Output the [x, y] coordinate of the center of the cell containing the given text.  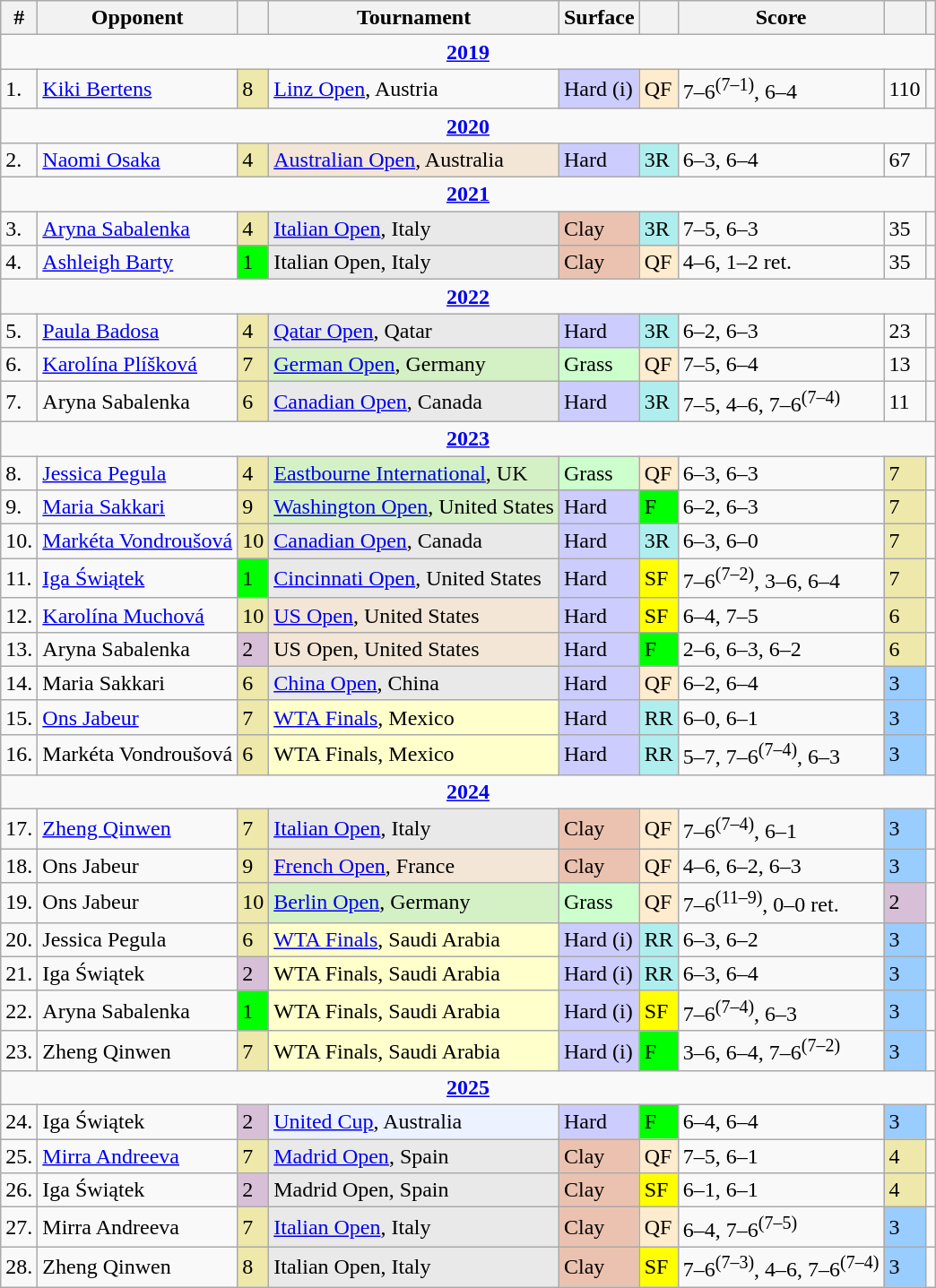
110 [905, 90]
7–5, 6–4 [781, 365]
7–6(7–2), 3–6, 6–4 [781, 579]
Kiki Bertens [138, 90]
Eastbourne International, UK [414, 473]
9. [20, 507]
Australian Open, Australia [414, 160]
4. [20, 263]
2019 [468, 52]
6–0, 6–1 [781, 717]
6–3, 6–3 [781, 473]
French Open, France [414, 866]
14. [20, 683]
7–6(7–1), 6–4 [781, 90]
7–5, 4–6, 7–6(7–4) [781, 402]
Karolína Muchová [138, 615]
6–2, 6–4 [781, 683]
Surface [599, 18]
7–5, 6–1 [781, 1156]
6–4, 7–6(7–5) [781, 1228]
Cincinnati Open, United States [414, 579]
7–6(7–3), 4–6, 7–6(7–4) [781, 1267]
13 [905, 365]
28. [20, 1267]
7–6(7–4), 6–1 [781, 828]
5–7, 7–6(7–4), 6–3 [781, 755]
7. [20, 402]
Opponent [138, 18]
2021 [468, 194]
3. [20, 229]
6–1, 6–1 [781, 1190]
Karolína Plíšková [138, 365]
Qatar Open, Qatar [414, 331]
20. [20, 939]
3–6, 6–4, 7–6(7–2) [781, 1050]
7–5, 6–3 [781, 229]
18. [20, 866]
27. [20, 1228]
# [20, 18]
6. [20, 365]
23 [905, 331]
Paula Badosa [138, 331]
67 [905, 160]
2023 [468, 438]
11 [905, 402]
2022 [468, 297]
Ashleigh Barty [138, 263]
8. [20, 473]
22. [20, 1011]
6–3, 6–0 [781, 541]
6–4, 7–5 [781, 615]
2025 [468, 1088]
German Open, Germany [414, 365]
7–6(11–9), 0–0 ret. [781, 903]
7–6(7–4), 6–3 [781, 1011]
China Open, China [414, 683]
2024 [468, 791]
Linz Open, Austria [414, 90]
21. [20, 973]
1. [20, 90]
4–6, 6–2, 6–3 [781, 866]
6–4, 6–4 [781, 1122]
2–6, 6–3, 6–2 [781, 649]
13. [20, 649]
26. [20, 1190]
15. [20, 717]
12. [20, 615]
Washington Open, United States [414, 507]
Naomi Osaka [138, 160]
Berlin Open, Germany [414, 903]
2. [20, 160]
16. [20, 755]
United Cup, Australia [414, 1122]
Score [781, 18]
Tournament [414, 18]
2020 [468, 125]
4–6, 1–2 ret. [781, 263]
5. [20, 331]
11. [20, 579]
23. [20, 1050]
17. [20, 828]
24. [20, 1122]
19. [20, 903]
10. [20, 541]
6–3, 6–2 [781, 939]
25. [20, 1156]
